Capture the cell that displays the provided text and extract its (x, y) central coordinate. 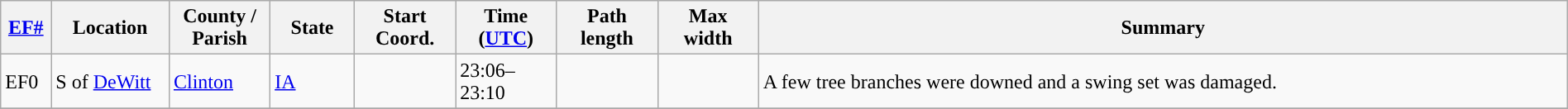
Clinton (219, 81)
EF# (26, 28)
S of DeWitt (111, 81)
A few tree branches were downed and a swing set was damaged. (1163, 81)
Location (111, 28)
Path length (607, 28)
23:06–23:10 (506, 81)
Max width (708, 28)
IA (313, 81)
EF0 (26, 81)
State (313, 28)
Time (UTC) (506, 28)
Summary (1163, 28)
County / Parish (219, 28)
Start Coord. (404, 28)
